Detect which cell encompasses the target text, then output its (X, Y) center coordinate. 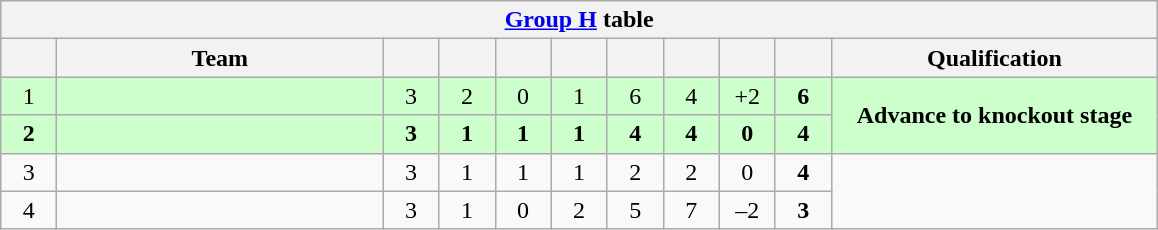
Group H table (580, 20)
Team (220, 58)
5 (635, 210)
Qualification (994, 58)
7 (691, 210)
–2 (747, 210)
Advance to knockout stage (994, 115)
+2 (747, 96)
